Provide the [x, y] coordinate of the cell's center where the given text is located.  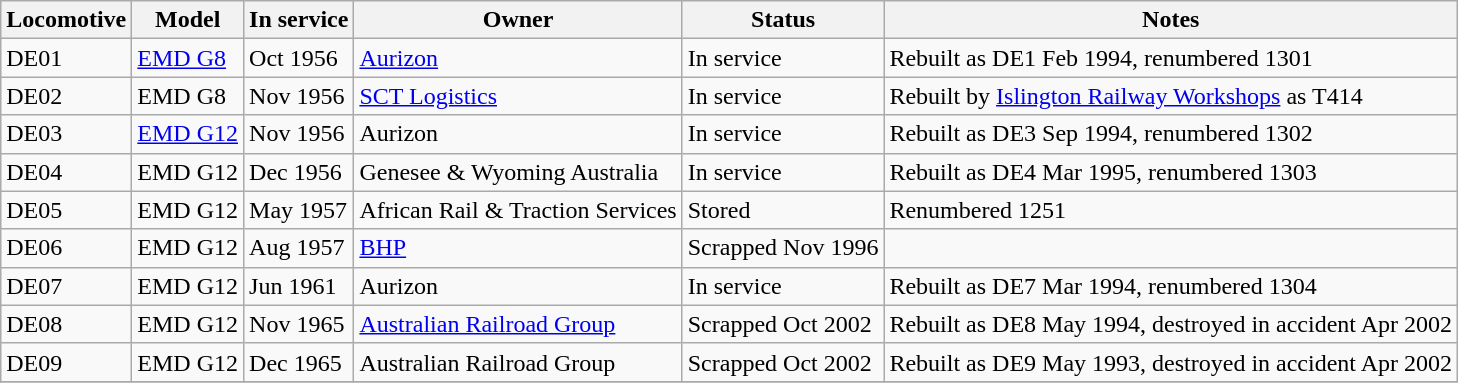
Locomotive [66, 20]
DE05 [66, 210]
Dec 1965 [299, 362]
Stored [783, 210]
DE04 [66, 172]
Rebuilt as DE8 May 1994, destroyed in accident Apr 2002 [1171, 324]
African Rail & Traction Services [518, 210]
DE02 [66, 96]
DE03 [66, 134]
Jun 1961 [299, 286]
Renumbered 1251 [1171, 210]
Oct 1956 [299, 58]
Aug 1957 [299, 248]
DE07 [66, 286]
DE01 [66, 58]
SCT Logistics [518, 96]
Owner [518, 20]
Rebuilt as DE7 Mar 1994, renumbered 1304 [1171, 286]
Status [783, 20]
DE09 [66, 362]
BHP [518, 248]
Dec 1956 [299, 172]
DE06 [66, 248]
Rebuilt as DE1 Feb 1994, renumbered 1301 [1171, 58]
DE08 [66, 324]
Notes [1171, 20]
Rebuilt as DE9 May 1993, destroyed in accident Apr 2002 [1171, 362]
Scrapped Nov 1996 [783, 248]
Rebuilt by Islington Railway Workshops as T414 [1171, 96]
Rebuilt as DE4 Mar 1995, renumbered 1303 [1171, 172]
May 1957 [299, 210]
Model [188, 20]
Nov 1965 [299, 324]
Rebuilt as DE3 Sep 1994, renumbered 1302 [1171, 134]
Genesee & Wyoming Australia [518, 172]
